Provide the (x, y) coordinate of the cell's center where the given text is located.  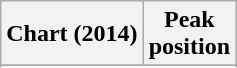
Chart (2014) (72, 34)
Peakposition (189, 34)
